Locate the cell with the specified text and output its [X, Y] center coordinate. 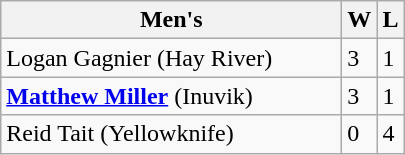
Men's [172, 20]
0 [360, 134]
L [390, 20]
Reid Tait (Yellowknife) [172, 134]
W [360, 20]
Logan Gagnier (Hay River) [172, 58]
Matthew Miller (Inuvik) [172, 96]
4 [390, 134]
